Extract the [x, y] coordinate from the center of the cell holding the provided text.  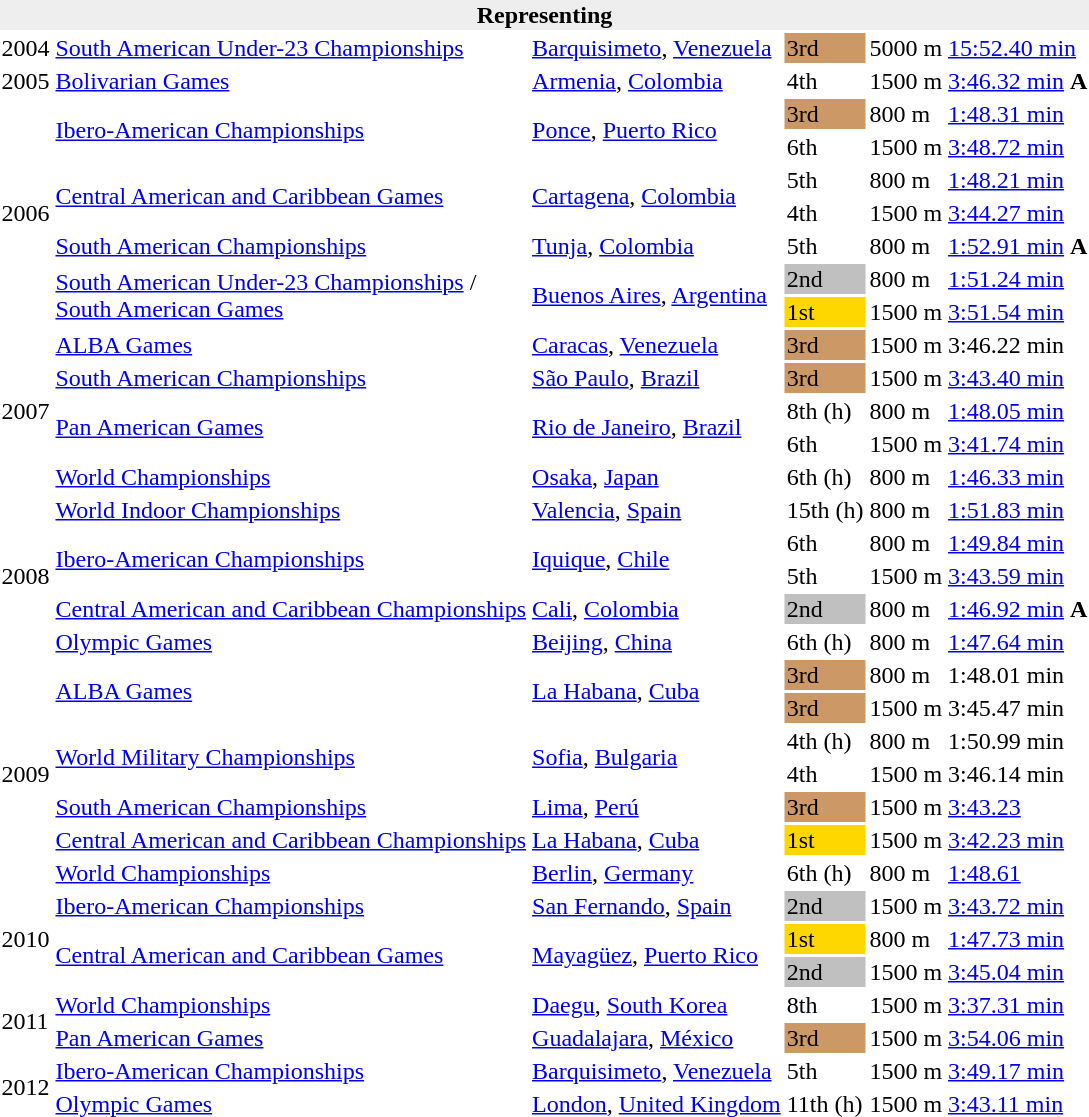
Representing [544, 15]
Sofia, Bulgaria [657, 758]
South American Under-23 Championships [291, 48]
2007 [26, 411]
3:44.27 min [1018, 213]
1:47.73 min [1018, 939]
3:46.14 min [1018, 774]
8th (h) [825, 411]
3:37.31 min [1018, 1005]
5000 m [906, 48]
Guadalajara, México [657, 1038]
Cali, Colombia [657, 609]
3:46.32 min A [1018, 81]
1:46.92 min A [1018, 609]
World Indoor Championships [291, 510]
Iquique, Chile [657, 560]
3:49.17 min [1018, 1071]
2006 [26, 213]
1:52.91 min A [1018, 246]
3:43.59 min [1018, 576]
São Paulo, Brazil [657, 378]
Beijing, China [657, 642]
Caracas, Venezuela [657, 345]
2011 [26, 1022]
Valencia, Spain [657, 510]
Bolivarian Games [291, 81]
1:48.61 [1018, 873]
Ponce, Puerto Rico [657, 130]
15th (h) [825, 510]
3:42.23 min [1018, 840]
3:54.06 min [1018, 1038]
3:51.54 min [1018, 312]
1:46.33 min [1018, 477]
3:45.04 min [1018, 972]
1:51.24 min [1018, 279]
Armenia, Colombia [657, 81]
1:48.21 min [1018, 180]
San Fernando, Spain [657, 906]
Tunja, Colombia [657, 246]
8th [825, 1005]
Mayagüez, Puerto Rico [657, 956]
2008 [26, 576]
3:43.40 min [1018, 378]
4th (h) [825, 741]
Rio de Janeiro, Brazil [657, 428]
World Military Championships [291, 758]
South American Under-23 Championships / South American Games [291, 296]
2009 [26, 774]
Daegu, South Korea [657, 1005]
Buenos Aires, Argentina [657, 296]
1:51.83 min [1018, 510]
2004 [26, 48]
1:48.05 min [1018, 411]
3:41.74 min [1018, 444]
1:47.64 min [1018, 642]
1:48.31 min [1018, 114]
Osaka, Japan [657, 477]
Lima, Perú [657, 807]
3:43.23 [1018, 807]
Olympic Games [291, 642]
1:50.99 min [1018, 741]
2005 [26, 81]
2010 [26, 939]
15:52.40 min [1018, 48]
Berlin, Germany [657, 873]
Cartagena, Colombia [657, 196]
3:43.72 min [1018, 906]
1:48.01 min [1018, 675]
3:46.22 min [1018, 345]
3:48.72 min [1018, 147]
1:49.84 min [1018, 543]
3:45.47 min [1018, 708]
